Output the [X, Y] coordinate of the center of the cell containing the given text.  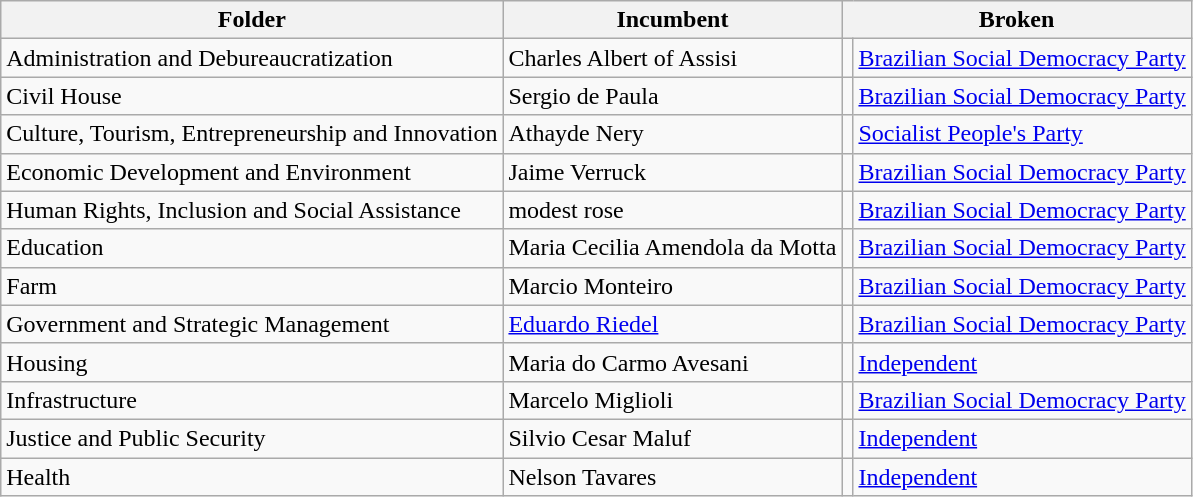
Administration and Debureaucratization [252, 58]
Sergio de Paula [672, 96]
Eduardo Riedel [672, 324]
Infrastructure [252, 400]
Maria Cecilia Amendola da Motta [672, 248]
Jaime Verruck [672, 172]
Incumbent [672, 20]
Civil House [252, 96]
Education [252, 248]
Nelson Tavares [672, 477]
Silvio Cesar Maluf [672, 438]
Government and Strategic Management [252, 324]
Health [252, 477]
Athayde Nery [672, 134]
modest rose [672, 210]
Marcio Monteiro [672, 286]
Justice and Public Security [252, 438]
Socialist People's Party [1022, 134]
Housing [252, 362]
Charles Albert of Assisi [672, 58]
Economic Development and Environment [252, 172]
Culture, Tourism, Entrepreneurship and Innovation [252, 134]
Maria do Carmo Avesani [672, 362]
Folder [252, 20]
Farm [252, 286]
Marcelo Miglioli [672, 400]
Human Rights, Inclusion and Social Assistance [252, 210]
Broken [1016, 20]
